Return [X, Y] of the center of cell containing provided text 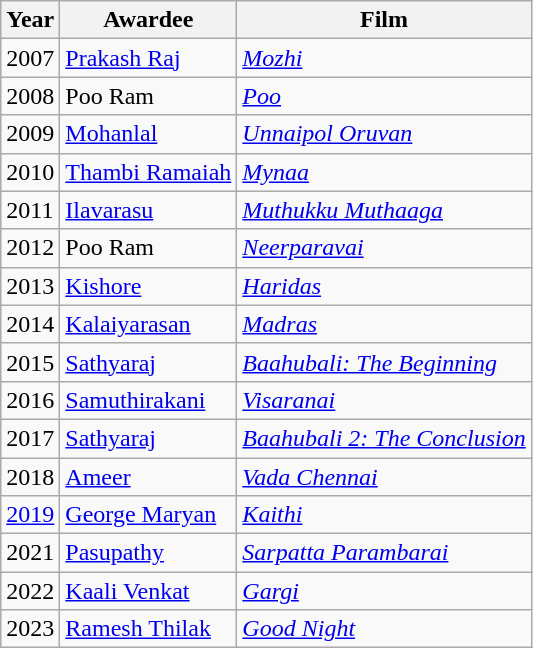
2019 [30, 515]
Kaithi [384, 515]
Awardee [148, 20]
2017 [30, 438]
Gargi [384, 591]
Madras [384, 324]
Baahubali: The Beginning [384, 362]
Kishore [148, 286]
2023 [30, 629]
Unnaipol Oruvan [384, 134]
2012 [30, 248]
2008 [30, 96]
Mohanlal [148, 134]
Mynaa [384, 172]
Year [30, 20]
Film [384, 20]
Ameer [148, 477]
Neerparavai [384, 248]
2018 [30, 477]
Baahubali 2: The Conclusion [384, 438]
2022 [30, 591]
Muthukku Muthaaga [384, 210]
George Maryan [148, 515]
Prakash Raj [148, 58]
Vada Chennai [384, 477]
Haridas [384, 286]
2009 [30, 134]
Poo [384, 96]
2010 [30, 172]
2015 [30, 362]
Visaranai [384, 400]
Kalaiyarasan [148, 324]
2014 [30, 324]
2007 [30, 58]
Ilavarasu [148, 210]
Sarpatta Parambarai [384, 553]
Thambi Ramaiah [148, 172]
2016 [30, 400]
2021 [30, 553]
Kaali Venkat [148, 591]
Ramesh Thilak [148, 629]
2011 [30, 210]
Mozhi [384, 58]
2013 [30, 286]
Pasupathy [148, 553]
Good Night [384, 629]
Samuthirakani [148, 400]
